Extract the [x, y] coordinate from the center of the cell holding the provided text.  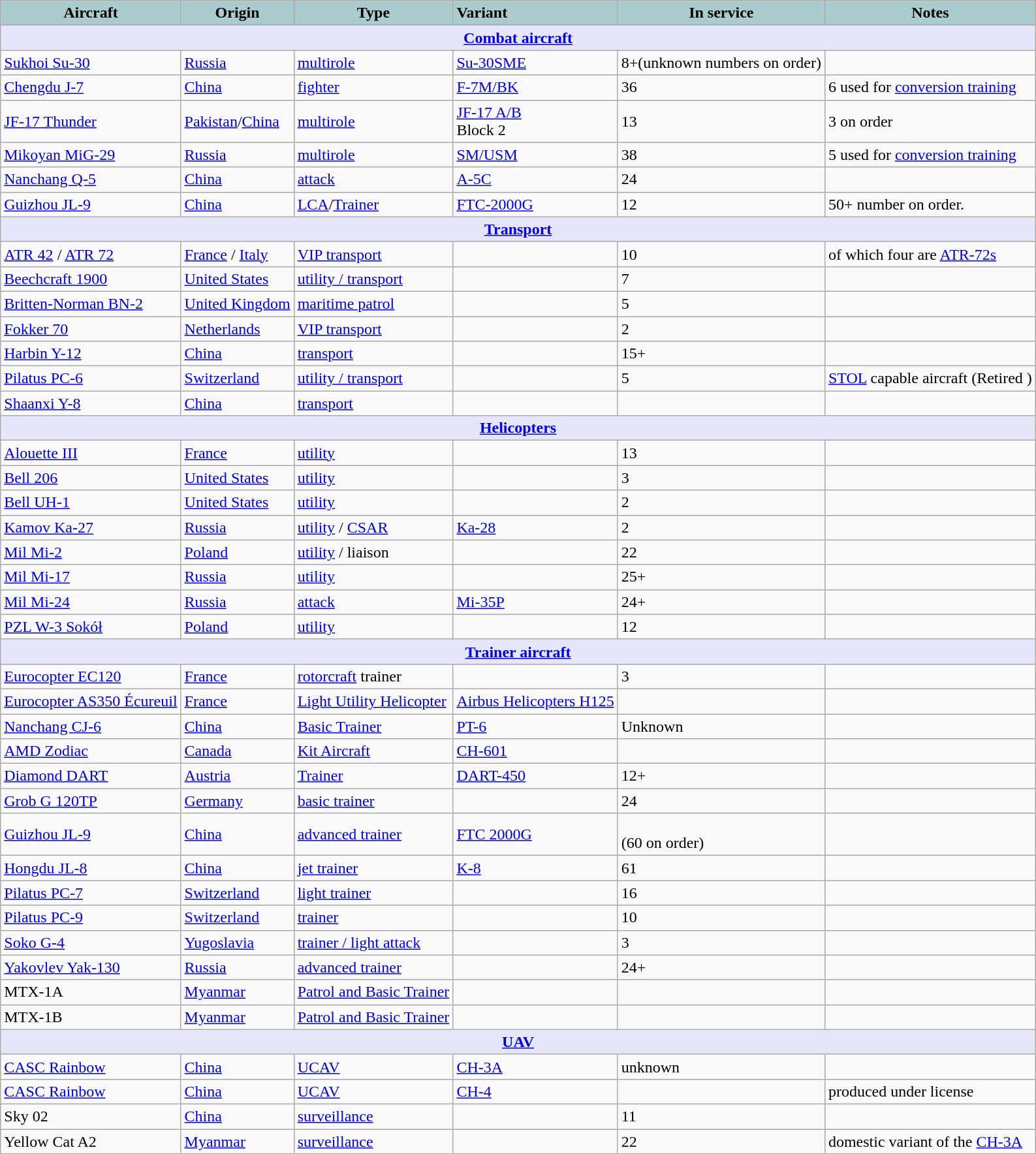
Eurocopter EC120 [91, 676]
jet trainer [373, 868]
France / Italy [238, 254]
Origin [238, 13]
Yellow Cat A2 [91, 1142]
Unknown [721, 726]
Type [373, 13]
Pakistan/China [238, 121]
utility / liaison [373, 552]
LCA/Trainer [373, 204]
FTC-2000G [535, 204]
Eurocopter AS350 Écureuil [91, 701]
25+ [721, 577]
Kit Aircraft [373, 751]
Mi-35P [535, 602]
Airbus Helicopters H125 [535, 701]
61 [721, 868]
8+(unknown numbers on order) [721, 63]
Trainer aircraft [518, 651]
Combat aircraft [518, 38]
trainer / light attack [373, 943]
Beechcraft 1900 [91, 279]
maritime patrol [373, 304]
Nanchang CJ-6 [91, 726]
CH-3A [535, 1067]
Harbin Y-12 [91, 354]
38 [721, 155]
FTC 2000G [535, 834]
JF-17 A/BBlock 2 [535, 121]
ATR 42 / ATR 72 [91, 254]
Light Utility Helicopter [373, 701]
Yugoslavia [238, 943]
K-8 [535, 868]
CH-4 [535, 1091]
CH-601 [535, 751]
Bell 206 [91, 478]
A-5C [535, 179]
Canada [238, 751]
Mil Mi-17 [91, 577]
fighter [373, 87]
Transport [518, 229]
Mil Mi-24 [91, 602]
7 [721, 279]
Pilatus PC-9 [91, 918]
Alouette III [91, 453]
Mikoyan MiG-29 [91, 155]
36 [721, 87]
Hongdu JL-8 [91, 868]
6 used for conversion training [930, 87]
In service [721, 13]
Bell UH-1 [91, 503]
12+ [721, 776]
STOL capable aircraft (Retired ) [930, 379]
Sky 02 [91, 1116]
basic trainer [373, 801]
DART-450 [535, 776]
Helicopters [518, 428]
unknown [721, 1067]
Soko G-4 [91, 943]
11 [721, 1116]
Trainer [373, 776]
produced under license [930, 1091]
domestic variant of the CH-3A [930, 1142]
JF-17 Thunder [91, 121]
Pilatus PC-6 [91, 379]
light trainer [373, 893]
MTX-1B [91, 1017]
UAV [518, 1042]
(60 on order) [721, 834]
Shaanxi Y-8 [91, 403]
Su-30SME [535, 63]
Pilatus PC-7 [91, 893]
Nanchang Q-5 [91, 179]
utility / CSAR [373, 527]
3 on order [930, 121]
Britten-Norman BN-2 [91, 304]
Sukhoi Su-30 [91, 63]
PT-6 [535, 726]
Aircraft [91, 13]
of which four are ATR-72s [930, 254]
50+ number on order. [930, 204]
Ka-28 [535, 527]
SM/USM [535, 155]
AMD Zodiac [91, 751]
Diamond DART [91, 776]
Yakovlev Yak-130 [91, 967]
United Kingdom [238, 304]
Netherlands [238, 328]
16 [721, 893]
Austria [238, 776]
F-7M/BK [535, 87]
Mil Mi-2 [91, 552]
Chengdu J-7 [91, 87]
PZL W-3 Sokół [91, 627]
rotorcraft trainer [373, 676]
5 used for conversion training [930, 155]
Kamov Ka-27 [91, 527]
Basic Trainer [373, 726]
Grob G 120TP [91, 801]
15+ [721, 354]
Germany [238, 801]
MTX-1A [91, 992]
Fokker 70 [91, 328]
trainer [373, 918]
Notes [930, 13]
Variant [535, 13]
